Return the [x, y] coordinate for the center point of the cell that contains the specified text.  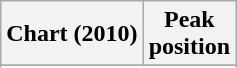
Chart (2010) [72, 34]
Peak position [189, 34]
